Find where the given text appears and provide that cell's center as [x, y] coordinate. 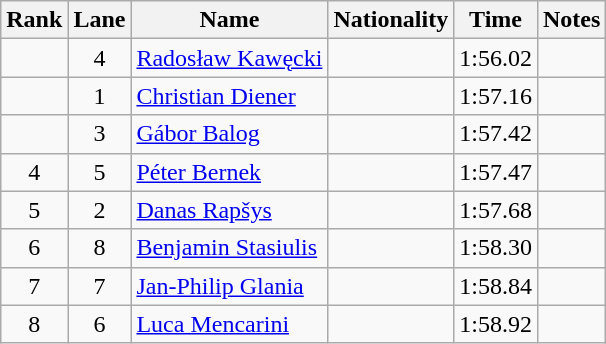
Jan-Philip Glania [230, 286]
1:58.92 [496, 324]
Nationality [391, 20]
Notes [571, 20]
Lane [100, 20]
1:57.42 [496, 134]
1:58.30 [496, 248]
Rank [34, 20]
1:56.02 [496, 58]
Luca Mencarini [230, 324]
Radosław Kawęcki [230, 58]
1:57.47 [496, 172]
1:57.16 [496, 96]
Name [230, 20]
Péter Bernek [230, 172]
1 [100, 96]
Danas Rapšys [230, 210]
Benjamin Stasiulis [230, 248]
3 [100, 134]
2 [100, 210]
Gábor Balog [230, 134]
Christian Diener [230, 96]
Time [496, 20]
1:57.68 [496, 210]
1:58.84 [496, 286]
